Return (X, Y) of the center of cell containing provided text 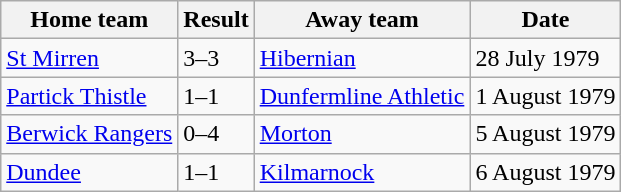
0–4 (216, 134)
Hibernian (362, 58)
Home team (90, 20)
Partick Thistle (90, 96)
Berwick Rangers (90, 134)
5 August 1979 (546, 134)
Away team (362, 20)
St Mirren (90, 58)
Result (216, 20)
Dunfermline Athletic (362, 96)
28 July 1979 (546, 58)
Morton (362, 134)
1 August 1979 (546, 96)
Dundee (90, 172)
3–3 (216, 58)
Date (546, 20)
Kilmarnock (362, 172)
6 August 1979 (546, 172)
